From the cell containing the given text, extract its center point as [x, y] coordinate. 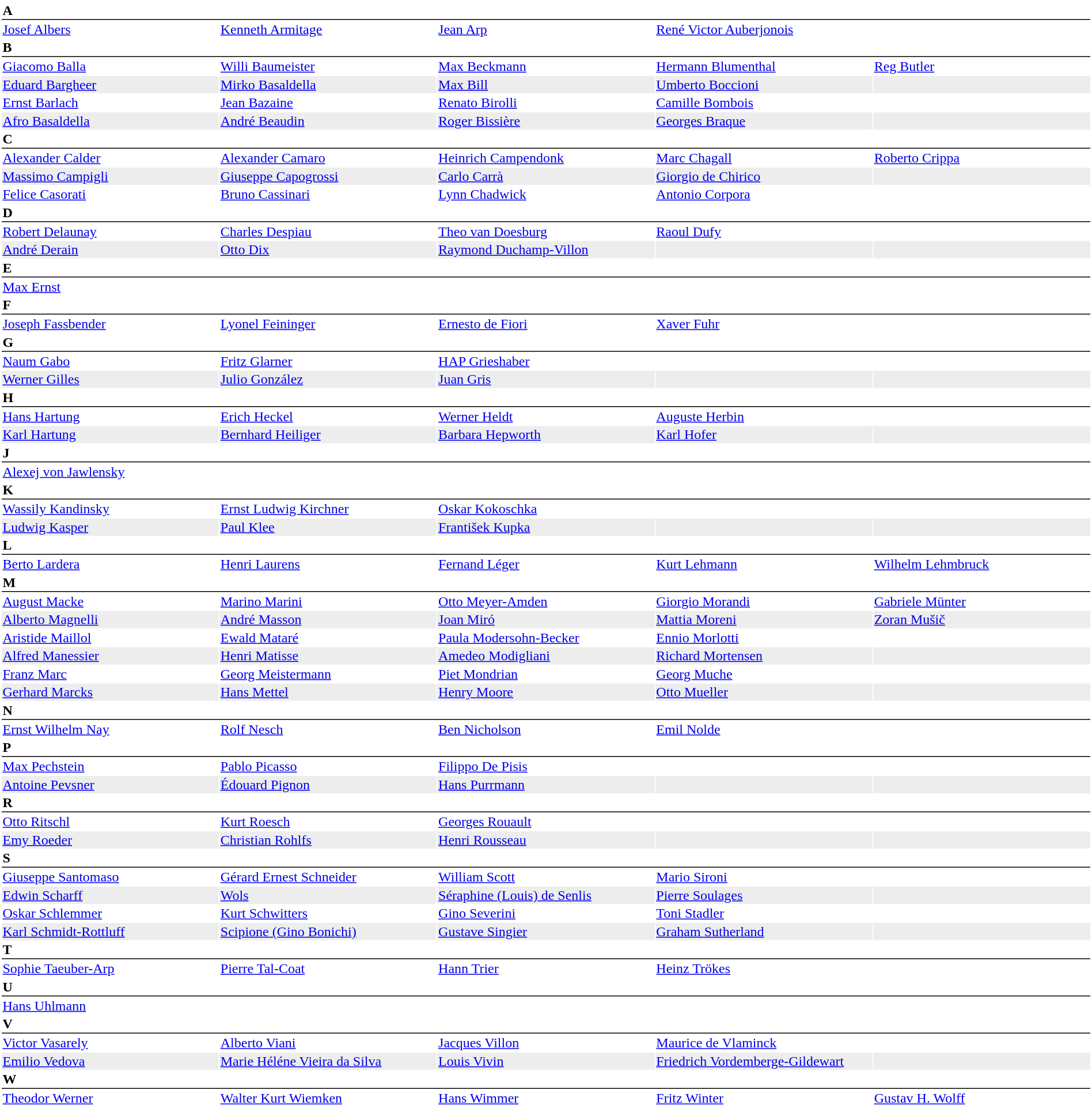
J [546, 453]
Marc Chagall [764, 158]
Willi Baumeister [328, 66]
C [546, 139]
Alexander Camaro [328, 158]
Ernst Wilhelm Nay [111, 729]
Fritz Winter [764, 1099]
Raymond Duchamp-Villon [546, 249]
Afro Basaldella [111, 121]
Edwin Scharff [111, 895]
Lynn Chadwick [546, 194]
Max Bill [546, 85]
Heinrich Campendonk [546, 158]
Kurt Lehmann [764, 564]
B [546, 48]
Emy Roeder [111, 840]
Alfred Manessier [111, 656]
Giorgio Morandi [764, 601]
Roger Bissière [546, 121]
H [546, 398]
Séraphine (Louis) de Senlis [546, 895]
Karl Schmidt-Rottluff [111, 932]
F [546, 305]
Emil Nolde [764, 729]
Theodor Werner [111, 1099]
Ernst Barlach [111, 103]
HAP Grieshaber [546, 361]
Franz Marc [111, 674]
Bruno Cassinari [328, 194]
Mattia Moreni [764, 619]
André Beaudin [328, 121]
U [546, 987]
Marie Héléne Vieira da Silva [328, 1061]
Wassily Kandinsky [111, 509]
Charles Despiau [328, 232]
Alexej von Jawlensky [111, 472]
R [546, 803]
Joan Miró [546, 619]
Naum Gabo [111, 361]
Hann Trier [546, 968]
Erich Heckel [328, 417]
Maurice de Vlaminck [764, 1043]
Alberto Magnelli [111, 619]
Gérard Ernest Schneider [328, 877]
Oskar Kokoschka [546, 509]
E [546, 268]
Max Beckmann [546, 66]
Scipione (Gino Bonichi) [328, 932]
Christian Rohlfs [328, 840]
Otto Dix [328, 249]
Georg Muche [764, 674]
G [546, 343]
Ernst Ludwig Kirchner [328, 509]
Otto Meyer-Amden [546, 601]
Henry Moore [546, 692]
M [546, 583]
Karl Hofer [764, 435]
Antoine Pevsner [111, 785]
Hans Wimmer [546, 1099]
Roberto Crippa [981, 158]
Massimo Campigli [111, 176]
Marino Marini [328, 601]
Édouard Pignon [328, 785]
P [546, 748]
Jean Bazaine [328, 103]
Josef Albers [111, 29]
Mirko Basaldella [328, 85]
Amedeo Modigliani [546, 656]
Gerhard Marcks [111, 692]
Paula Modersohn-Becker [546, 638]
August Macke [111, 601]
Hans Hartung [111, 417]
Hans Mettel [328, 692]
Renato Birolli [546, 103]
Piet Mondrian [546, 674]
Zoran Mušič [981, 619]
Raoul Dufy [764, 232]
Rolf Nesch [328, 729]
Henri Matisse [328, 656]
D [546, 213]
Jean Arp [546, 29]
Ennio Morlotti [764, 638]
Pierre Soulages [764, 895]
Camille Bombois [764, 103]
Fernand Léger [546, 564]
Joseph Fassbender [111, 324]
Ewald Mataré [328, 638]
Bernhard Heiliger [328, 435]
K [546, 491]
Juan Gris [546, 380]
Robert Delaunay [111, 232]
Mario Sironi [764, 877]
André Derain [111, 249]
Louis Vivin [546, 1061]
Reg Butler [981, 66]
Gabriele Münter [981, 601]
Henri Rousseau [546, 840]
Ben Nicholson [546, 729]
Filippo De Pisis [546, 767]
Victor Vasarely [111, 1043]
André Masson [328, 619]
A [546, 11]
Gustav H. Wolff [981, 1099]
Giorgio de Chirico [764, 176]
Ernesto de Fiori [546, 324]
Paul Klee [328, 527]
Julio González [328, 380]
Richard Mortensen [764, 656]
Kurt Schwitters [328, 913]
Kurt Roesch [328, 822]
Eduard Bargheer [111, 85]
Ludwig Kasper [111, 527]
René Victor Auberjonois [764, 29]
Felice Casorati [111, 194]
Henri Laurens [328, 564]
V [546, 1024]
Wilhelm Lehmbruck [981, 564]
Wols [328, 895]
Gino Severini [546, 913]
František Kupka [546, 527]
Georg Meistermann [328, 674]
Jacques Villon [546, 1043]
Oskar Schlemmer [111, 913]
Giuseppe Santomaso [111, 877]
Pierre Tal-Coat [328, 968]
Pablo Picasso [328, 767]
Toni Stadler [764, 913]
S [546, 858]
Georges Braque [764, 121]
Max Pechstein [111, 767]
N [546, 711]
Hermann Blumenthal [764, 66]
Giuseppe Capogrossi [328, 176]
Aristide Maillol [111, 638]
Hans Uhlmann [111, 1006]
Alberto Viani [328, 1043]
Heinz Trökes [764, 968]
Fritz Glarner [328, 361]
Lyonel Feininger [328, 324]
Otto Mueller [764, 692]
Barbara Hepworth [546, 435]
Carlo Carrà [546, 176]
Georges Rouault [546, 822]
Kenneth Armitage [328, 29]
Theo van Doesburg [546, 232]
Antonio Corpora [764, 194]
Gustave Singier [546, 932]
Max Ernst [111, 287]
Hans Purrmann [546, 785]
Giacomo Balla [111, 66]
Werner Heldt [546, 417]
Graham Sutherland [764, 932]
W [546, 1080]
L [546, 546]
Sophie Taeuber-Arp [111, 968]
Werner Gilles [111, 380]
Auguste Herbin [764, 417]
Karl Hartung [111, 435]
Berto Lardera [111, 564]
Umberto Boccioni [764, 85]
Walter Kurt Wiemken [328, 1099]
William Scott [546, 877]
Alexander Calder [111, 158]
T [546, 951]
Xaver Fuhr [764, 324]
Emilio Vedova [111, 1061]
Otto Ritschl [111, 822]
Friedrich Vordemberge-Gildewart [764, 1061]
